Output the (X, Y) coordinate of the center of the cell containing the given text.  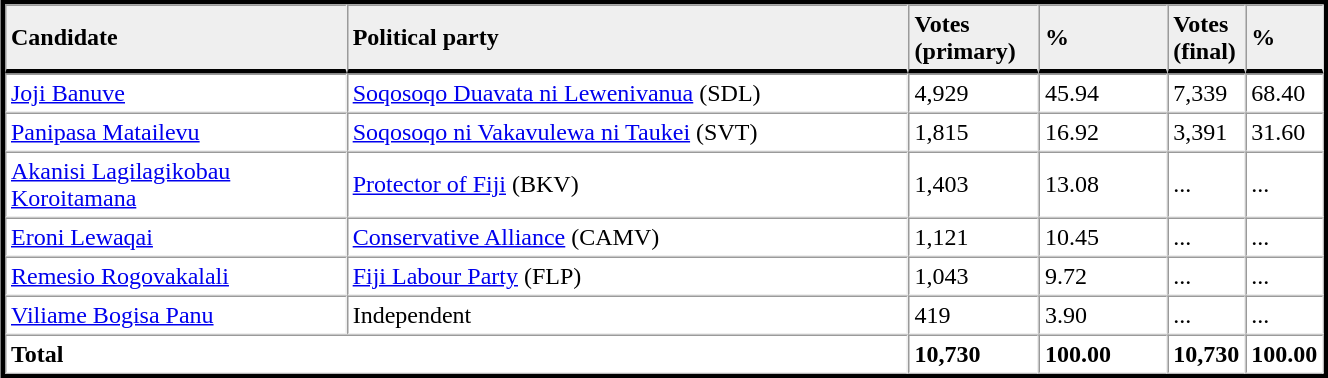
7,339 (1206, 94)
Votes(primary) (974, 38)
68.40 (1284, 94)
Eroni Lewaqai (176, 238)
Total (457, 354)
31.60 (1284, 132)
1,043 (974, 276)
Votes(final) (1206, 38)
Soqosoqo Duavata ni Lewenivanua (SDL) (628, 94)
3,391 (1206, 132)
Independent (628, 316)
10.45 (1103, 238)
Protector of Fiji (BKV) (628, 185)
419 (974, 316)
Political party (628, 38)
Fiji Labour Party (FLP) (628, 276)
3.90 (1103, 316)
45.94 (1103, 94)
1,815 (974, 132)
Panipasa Matailevu (176, 132)
Soqosoqo ni Vakavulewa ni Taukei (SVT) (628, 132)
1,121 (974, 238)
Candidate (176, 38)
Viliame Bogisa Panu (176, 316)
16.92 (1103, 132)
13.08 (1103, 185)
Akanisi Lagilagikobau Koroitamana (176, 185)
Remesio Rogovakalali (176, 276)
9.72 (1103, 276)
Conservative Alliance (CAMV) (628, 238)
1,403 (974, 185)
Joji Banuve (176, 94)
4,929 (974, 94)
